Pinpoint the cell where the given text exists, returning its [X, Y] midpoint coordinate. 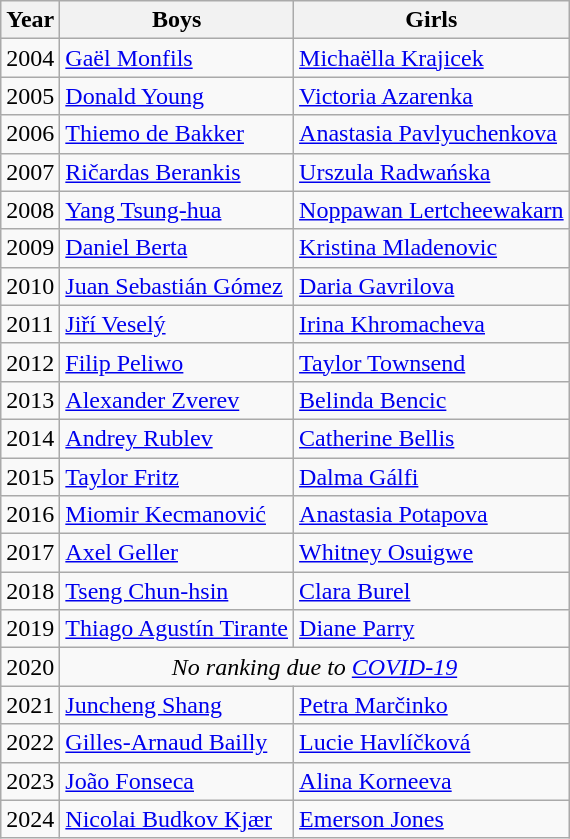
2024 [30, 819]
Catherine Bellis [432, 438]
Petra Marčinko [432, 705]
Daria Gavrilova [432, 286]
2020 [30, 667]
Emerson Jones [432, 819]
Jiří Veselý [177, 324]
Girls [432, 20]
Gaël Monfils [177, 58]
2019 [30, 629]
2015 [30, 477]
2010 [30, 286]
2022 [30, 743]
Irina Khromacheva [432, 324]
Whitney Osuigwe [432, 553]
João Fonseca [177, 781]
Lucie Havlíčková [432, 743]
Filip Peliwo [177, 362]
2005 [30, 96]
Dalma Gálfi [432, 477]
Urszula Radwańska [432, 172]
Andrey Rublev [177, 438]
Alexander Zverev [177, 400]
2013 [30, 400]
Taylor Fritz [177, 477]
Alina Korneeva [432, 781]
2006 [30, 134]
Thiemo de Bakker [177, 134]
2021 [30, 705]
Thiago Agustín Tirante [177, 629]
2023 [30, 781]
Anastasia Potapova [432, 515]
Daniel Berta [177, 248]
Victoria Azarenka [432, 96]
2014 [30, 438]
Tseng Chun-hsin [177, 591]
Clara Burel [432, 591]
Gilles-Arnaud Bailly [177, 743]
Year [30, 20]
Juncheng Shang [177, 705]
Axel Geller [177, 553]
Donald Young [177, 96]
Kristina Mladenovic [432, 248]
2018 [30, 591]
2011 [30, 324]
No ranking due to COVID-19 [314, 667]
Ričardas Berankis [177, 172]
2016 [30, 515]
Michaëlla Krajicek [432, 58]
Boys [177, 20]
Anastasia Pavlyuchenkova [432, 134]
2009 [30, 248]
Yang Tsung-hua [177, 210]
Miomir Kecmanović [177, 515]
Diane Parry [432, 629]
2008 [30, 210]
Belinda Bencic [432, 400]
2012 [30, 362]
Nicolai Budkov Kjær [177, 819]
Taylor Townsend [432, 362]
2007 [30, 172]
2004 [30, 58]
Juan Sebastián Gómez [177, 286]
2017 [30, 553]
Noppawan Lertcheewakarn [432, 210]
